Find where the given text appears and provide that cell's center as (X, Y) coordinate. 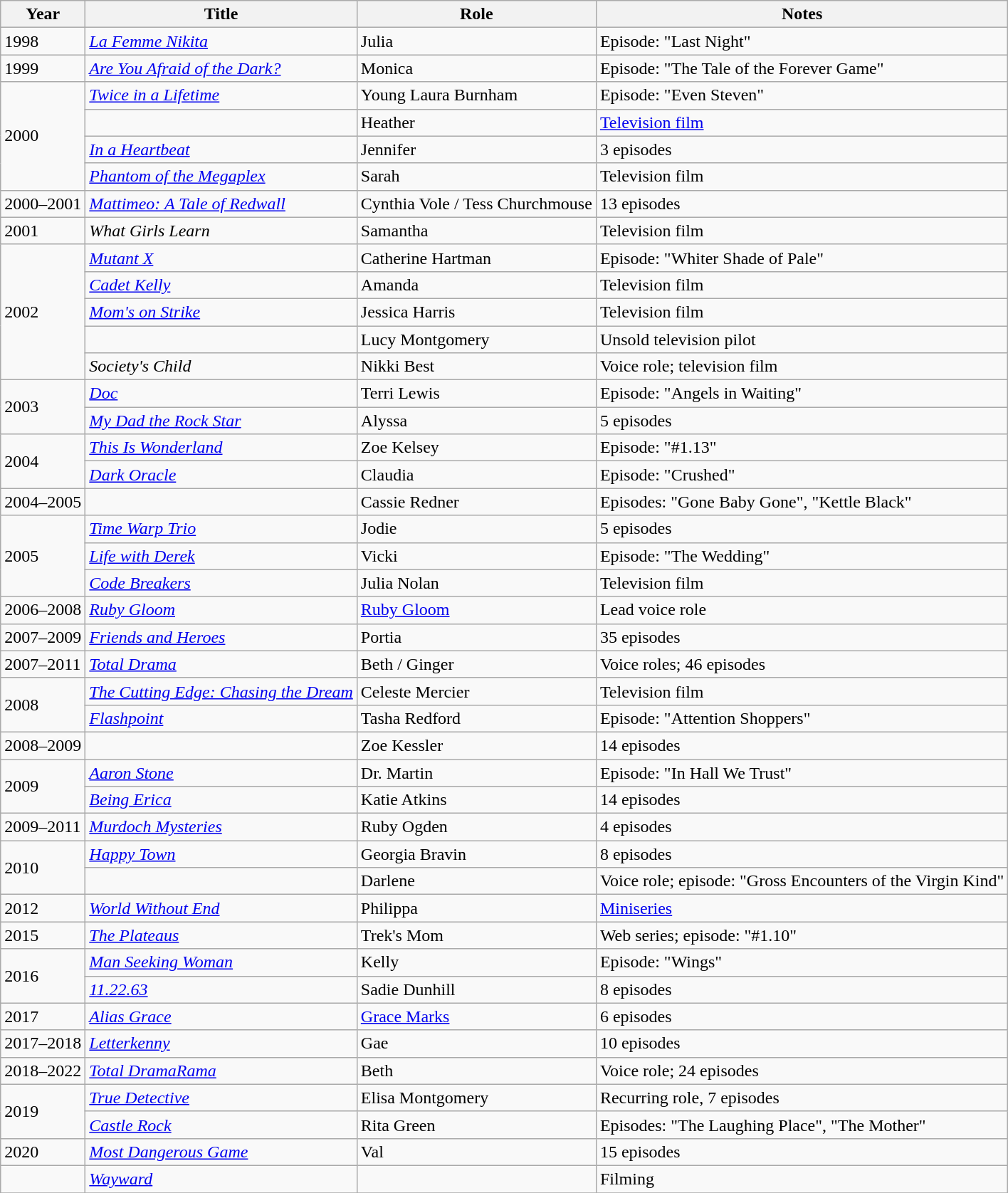
Alias Grace (221, 1016)
Voice role; television film (802, 367)
Society's Child (221, 367)
2018–2022 (43, 1071)
Darlene (476, 881)
Val (476, 1152)
2015 (43, 935)
Voice role; 24 episodes (802, 1071)
2012 (43, 908)
Most Dangerous Game (221, 1152)
Aaron Stone (221, 772)
Episode: "Crushed" (802, 475)
Cynthia Vole / Tess Churchmouse (476, 204)
Mattimeo: A Tale of Redwall (221, 204)
2008 (43, 705)
Young Laura Burnham (476, 95)
Episode: "In Hall We Trust" (802, 772)
Murdoch Mysteries (221, 827)
2019 (43, 1111)
Georgia Bravin (476, 854)
2000–2001 (43, 204)
Alyssa (476, 421)
Beth (476, 1071)
Episode: "The Tale of the Forever Game" (802, 68)
2004–2005 (43, 502)
10 episodes (802, 1044)
Time Warp Trio (221, 529)
Claudia (476, 475)
Life with Derek (221, 556)
Zoe Kelsey (476, 448)
Recurring role, 7 episodes (802, 1098)
Trek's Mom (476, 935)
Voice role; episode: "Gross Encounters of the Virgin Kind" (802, 881)
Lucy Montgomery (476, 340)
2009–2011 (43, 827)
4 episodes (802, 827)
Are You Afraid of the Dark? (221, 68)
Nikki Best (476, 367)
2017–2018 (43, 1044)
Friends and Heroes (221, 637)
Episode: "Wings" (802, 962)
Beth / Ginger (476, 664)
2009 (43, 786)
Vicki (476, 556)
Title (221, 14)
3 episodes (802, 149)
Episode: "Whiter Shade of Pale" (802, 258)
2004 (43, 461)
Gae (476, 1044)
Lead voice role (802, 610)
Celeste Mercier (476, 691)
Ruby Ogden (476, 827)
6 episodes (802, 1016)
13 episodes (802, 204)
Kelly (476, 962)
Tasha Redford (476, 718)
2016 (43, 976)
Catherine Hartman (476, 258)
Cadet Kelly (221, 285)
Julia Nolan (476, 583)
Cassie Redner (476, 502)
2006–2008 (43, 610)
Sadie Dunhill (476, 989)
Terri Lewis (476, 394)
What Girls Learn (221, 231)
Role (476, 14)
1998 (43, 41)
2003 (43, 407)
Dr. Martin (476, 772)
The Plateaus (221, 935)
Unsold television pilot (802, 340)
Total DramaRama (221, 1071)
2005 (43, 556)
1999 (43, 68)
2017 (43, 1016)
2002 (43, 312)
Episode: "Attention Shoppers" (802, 718)
Letterkenny (221, 1044)
Doc (221, 394)
Total Drama (221, 664)
Episodes: "Gone Baby Gone", "Kettle Black" (802, 502)
Web series; episode: "#1.10" (802, 935)
Code Breakers (221, 583)
La Femme Nikita (221, 41)
Katie Atkins (476, 800)
Episodes: "The Laughing Place", "The Mother" (802, 1125)
Jessica Harris (476, 312)
35 episodes (802, 637)
Wayward (221, 1179)
Rita Green (476, 1125)
Episode: "Angels in Waiting" (802, 394)
Julia (476, 41)
2008–2009 (43, 745)
Episode: "The Wedding" (802, 556)
2007–2011 (43, 664)
Episode: "#1.13" (802, 448)
Miniseries (802, 908)
Mutant X (221, 258)
Sarah (476, 177)
Twice in a Lifetime (221, 95)
Episode: "Last Night" (802, 41)
Filming (802, 1179)
Portia (476, 637)
Zoe Kessler (476, 745)
2007–2009 (43, 637)
2020 (43, 1152)
Voice roles; 46 episodes (802, 664)
Year (43, 14)
15 episodes (802, 1152)
Philippa (476, 908)
Being Erica (221, 800)
Notes (802, 14)
Flashpoint (221, 718)
2010 (43, 868)
Jennifer (476, 149)
Samantha (476, 231)
11.22.63 (221, 989)
Elisa Montgomery (476, 1098)
World Without End (221, 908)
Castle Rock (221, 1125)
Episode: "Even Steven" (802, 95)
In a Heartbeat (221, 149)
This Is Wonderland (221, 448)
Jodie (476, 529)
Heather (476, 122)
Mom's on Strike (221, 312)
Amanda (476, 285)
Man Seeking Woman (221, 962)
My Dad the Rock Star (221, 421)
Dark Oracle (221, 475)
Monica (476, 68)
True Detective (221, 1098)
2001 (43, 231)
Phantom of the Megaplex (221, 177)
The Cutting Edge: Chasing the Dream (221, 691)
Happy Town (221, 854)
Grace Marks (476, 1016)
2000 (43, 136)
